Scan for the cell matching the given text and deliver its [x, y] coordinate at center. 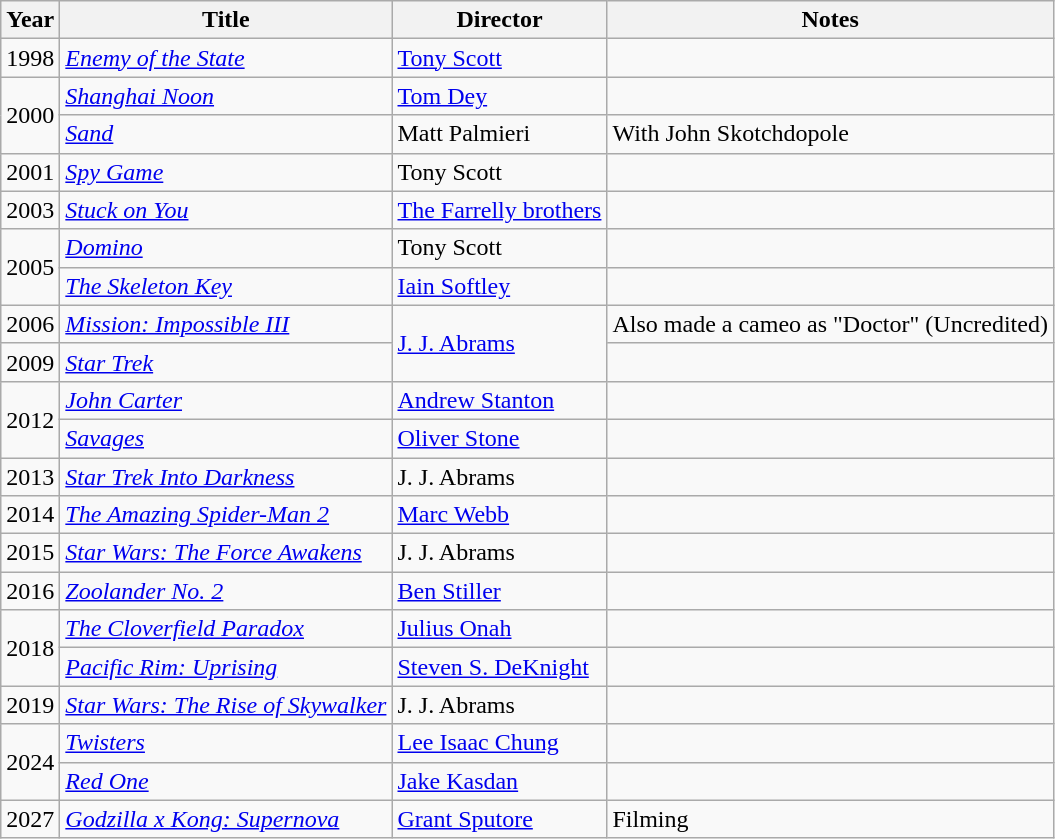
2015 [30, 553]
Notes [830, 20]
Star Wars: The Rise of Skywalker [226, 705]
Mission: Impossible III [226, 324]
2005 [30, 267]
Matt Palmieri [500, 134]
Godzilla x Kong: Supernova [226, 819]
Stuck on You [226, 210]
Oliver Stone [500, 438]
2013 [30, 477]
Grant Sputore [500, 819]
2012 [30, 419]
Red One [226, 781]
Star Wars: The Force Awakens [226, 553]
Steven S. DeKnight [500, 667]
Zoolander No. 2 [226, 591]
2014 [30, 515]
The Skeleton Key [226, 286]
2019 [30, 705]
Year [30, 20]
Pacific Rim: Uprising [226, 667]
Star Trek Into Darkness [226, 477]
Domino [226, 248]
John Carter [226, 400]
The Farrelly brothers [500, 210]
Andrew Stanton [500, 400]
Shanghai Noon [226, 96]
Also made a cameo as "Doctor" (Uncredited) [830, 324]
Julius Onah [500, 629]
Title [226, 20]
2018 [30, 648]
The Cloverfield Paradox [226, 629]
2016 [30, 591]
Enemy of the State [226, 58]
2024 [30, 762]
2009 [30, 362]
Savages [226, 438]
Marc Webb [500, 515]
Lee Isaac Chung [500, 743]
Iain Softley [500, 286]
Ben Stiller [500, 591]
Spy Game [226, 172]
The Amazing Spider-Man 2 [226, 515]
Filming [830, 819]
Sand [226, 134]
2027 [30, 819]
Director [500, 20]
2001 [30, 172]
2003 [30, 210]
Twisters [226, 743]
2006 [30, 324]
1998 [30, 58]
Star Trek [226, 362]
Tom Dey [500, 96]
2000 [30, 115]
Jake Kasdan [500, 781]
With John Skotchdopole [830, 134]
